Identify which cell holds the provided text, then report its (X, Y) central coordinate. 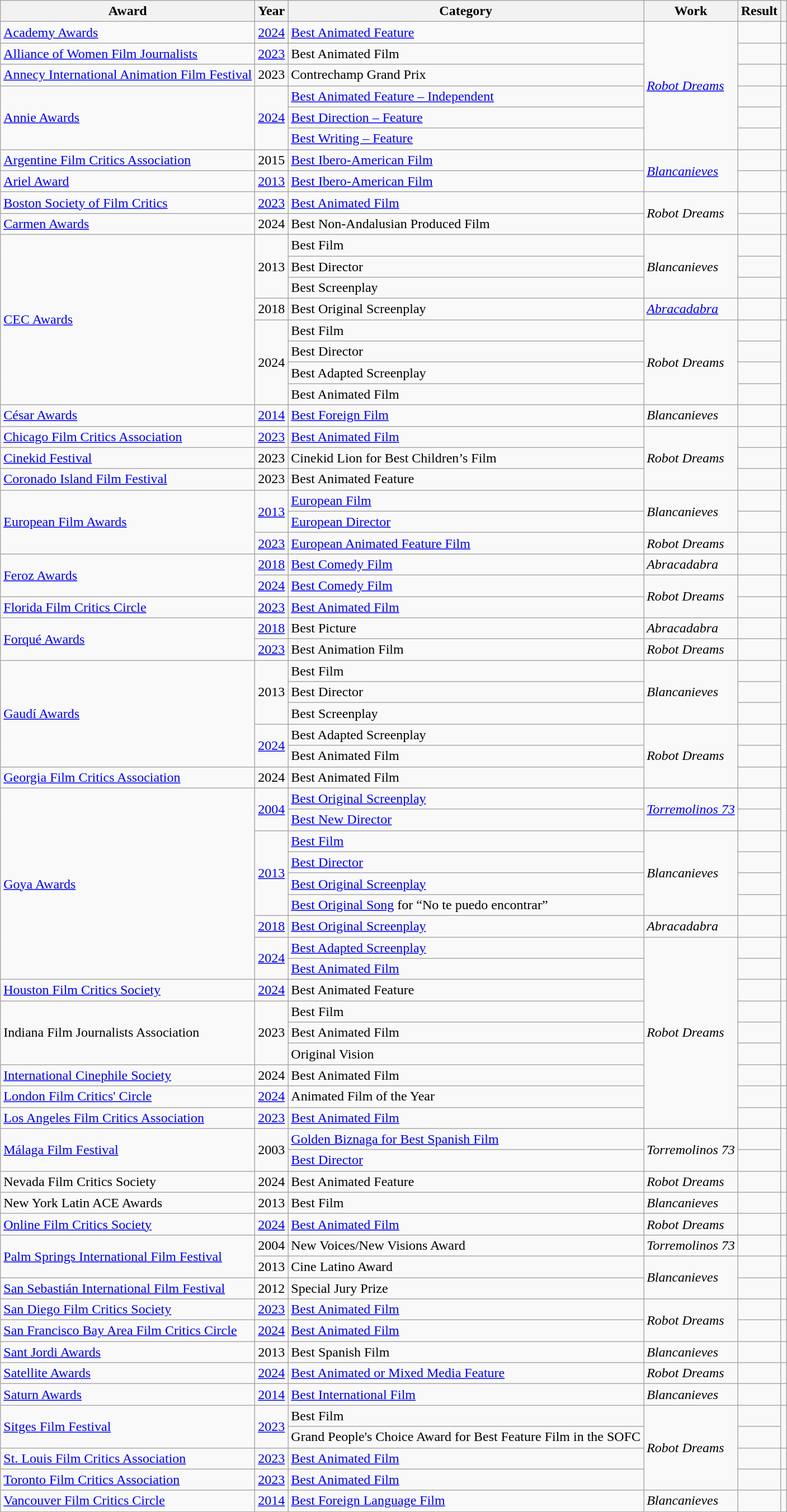
Category (466, 11)
Palm Springs International Film Festival (128, 1256)
London Film Critics' Circle (128, 1097)
Best Spanish Film (466, 1352)
Chicago Film Critics Association (128, 437)
Best Writing – Feature (466, 139)
Feroz Awards (128, 575)
Annecy International Animation Film Festival (128, 75)
New Voices/New Visions Award (466, 1245)
Best New Director (466, 820)
Nevada Film Critics Society (128, 1182)
Toronto Film Critics Association (128, 1480)
César Awards (128, 415)
Work (691, 11)
Coronado Island Film Festival (128, 479)
Best Foreign Film (466, 415)
Year (272, 11)
Saturn Awards (128, 1395)
Best Foreign Language Film (466, 1501)
Gaudí Awards (128, 714)
European Director (466, 522)
European Film Awards (128, 522)
Best International Film (466, 1395)
Ariel Award (128, 181)
CEC Awards (128, 319)
Cinekid Festival (128, 458)
Best Animation Film (466, 650)
2003 (272, 1150)
San Diego Film Critics Society (128, 1310)
Satellite Awards (128, 1373)
European Animated Feature Film (466, 543)
Los Angeles Film Critics Association (128, 1118)
San Sebastián International Film Festival (128, 1288)
Argentine Film Critics Association (128, 160)
Best Non-Andalusian Produced Film (466, 224)
Result (759, 11)
Indiana Film Journalists Association (128, 1033)
Cinekid Lion for Best Children’s Film (466, 458)
Best Picture (466, 629)
Academy Awards (128, 32)
Georgia Film Critics Association (128, 777)
Golden Biznaga for Best Spanish Film (466, 1139)
St. Louis Film Critics Association (128, 1458)
Best Animated or Mixed Media Feature (466, 1373)
Award (128, 11)
Animated Film of the Year (466, 1097)
San Francisco Bay Area Film Critics Circle (128, 1331)
Sitges Film Festival (128, 1426)
International Cinephile Society (128, 1075)
Carmen Awards (128, 224)
2015 (272, 160)
Special Jury Prize (466, 1288)
Sant Jordi Awards (128, 1352)
Original Vision (466, 1054)
Houston Film Critics Society (128, 990)
Vancouver Film Critics Circle (128, 1501)
Annie Awards (128, 117)
Best Original Song for “No te puedo encontrar” (466, 905)
Grand People's Choice Award for Best Feature Film in the SOFC (466, 1437)
Málaga Film Festival (128, 1150)
Contrechamp Grand Prix (466, 75)
Florida Film Critics Circle (128, 607)
Online Film Critics Society (128, 1224)
Cine Latino Award (466, 1267)
Forqué Awards (128, 639)
Boston Society of Film Critics (128, 202)
Goya Awards (128, 883)
New York Latin ACE Awards (128, 1203)
Best Animated Feature – Independent (466, 96)
Best Direction – Feature (466, 117)
European Film (466, 500)
2012 (272, 1288)
Alliance of Women Film Journalists (128, 54)
